Capture the cell that displays the provided text and extract its [x, y] central coordinate. 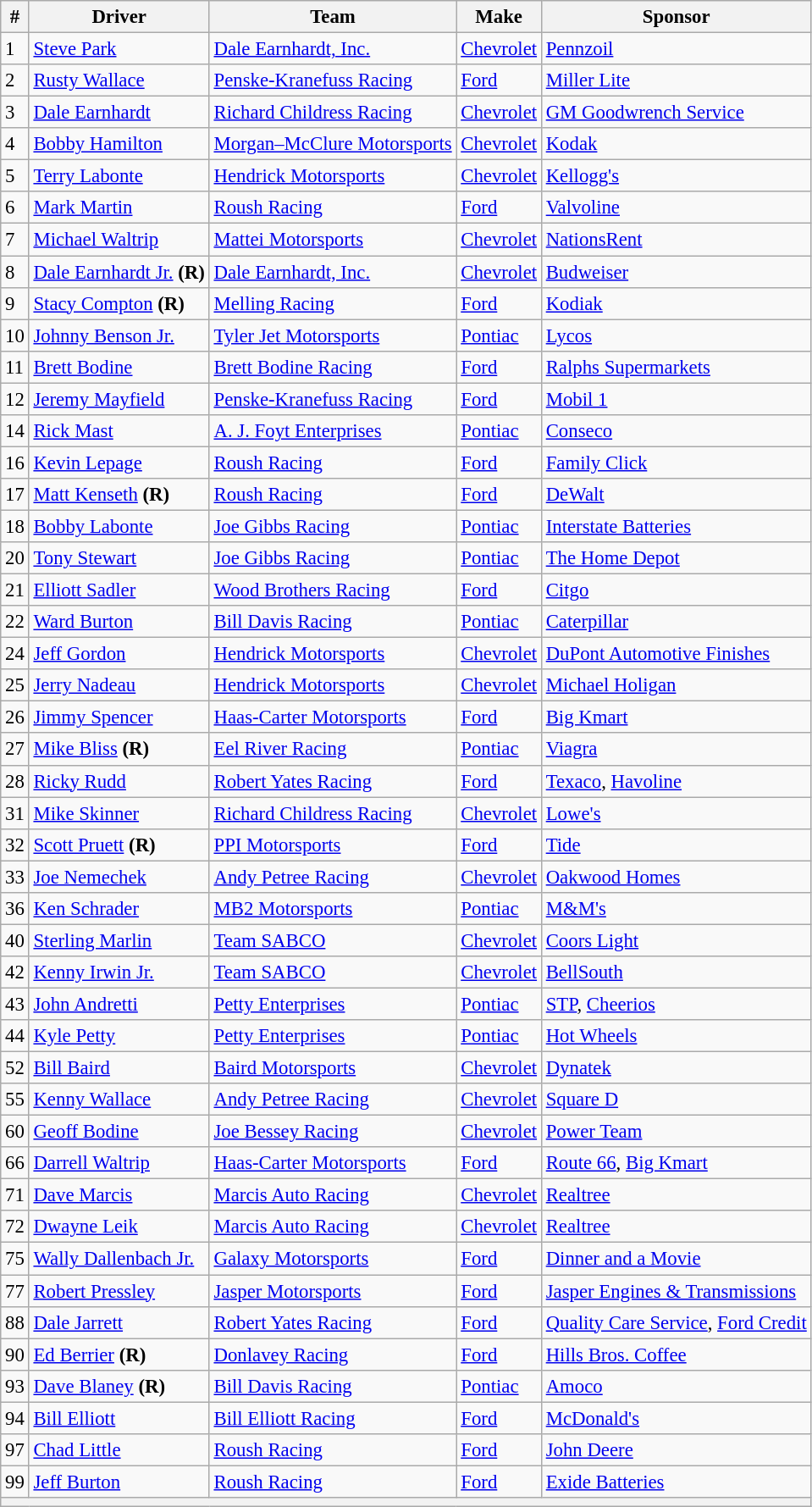
Citgo [676, 590]
Ricky Rudd [119, 781]
16 [15, 463]
Mike Bliss (R) [119, 750]
44 [15, 1036]
11 [15, 367]
36 [15, 909]
66 [15, 1163]
Pennzoil [676, 49]
22 [15, 622]
Quality Care Service, Ford Credit [676, 1322]
21 [15, 590]
Lycos [676, 335]
Tyler Jet Motorsports [333, 335]
Dynatek [676, 1068]
27 [15, 750]
7 [15, 240]
Square D [676, 1100]
Kenny Irwin Jr. [119, 972]
Mike Skinner [119, 813]
John Deere [676, 1450]
Jerry Nadeau [119, 685]
Lowe's [676, 813]
Dale Jarrett [119, 1322]
NationsRent [676, 240]
Valvoline [676, 208]
Bobby Labonte [119, 526]
Galaxy Motorsports [333, 1259]
10 [15, 335]
12 [15, 399]
Hot Wheels [676, 1036]
40 [15, 940]
32 [15, 845]
Conseco [676, 431]
Jimmy Spencer [119, 717]
Ralphs Supermarkets [676, 367]
John Andretti [119, 1004]
Hills Bros. Coffee [676, 1355]
Elliott Sadler [119, 590]
Matt Kenseth (R) [119, 495]
Mattei Motorsports [333, 240]
MB2 Motorsports [333, 909]
Jeremy Mayfield [119, 399]
Jasper Motorsports [333, 1291]
Stacy Compton (R) [119, 303]
Tide [676, 845]
75 [15, 1259]
Rick Mast [119, 431]
Ken Schrader [119, 909]
Jasper Engines & Transmissions [676, 1291]
77 [15, 1291]
Exide Batteries [676, 1482]
Big Kmart [676, 717]
20 [15, 558]
Bill Elliott [119, 1418]
93 [15, 1386]
Dale Earnhardt Jr. (R) [119, 272]
Darrell Waltrip [119, 1163]
55 [15, 1100]
Rusty Wallace [119, 80]
Morgan–McClure Motorsports [333, 144]
Dinner and a Movie [676, 1259]
Route 66, Big Kmart [676, 1163]
Bobby Hamilton [119, 144]
52 [15, 1068]
Caterpillar [676, 622]
Steve Park [119, 49]
43 [15, 1004]
14 [15, 431]
BellSouth [676, 972]
Chad Little [119, 1450]
Mobil 1 [676, 399]
Dave Marcis [119, 1195]
Geoff Bodine [119, 1132]
31 [15, 813]
Driver [119, 17]
Kodiak [676, 303]
Coors Light [676, 940]
25 [15, 685]
GM Goodwrench Service [676, 113]
24 [15, 654]
Eel River Racing [333, 750]
M&M's [676, 909]
Ed Berrier (R) [119, 1355]
4 [15, 144]
1 [15, 49]
Sterling Marlin [119, 940]
Ward Burton [119, 622]
8 [15, 272]
Joe Nemechek [119, 877]
Amoco [676, 1386]
Brett Bodine Racing [333, 367]
2 [15, 80]
Oakwood Homes [676, 877]
Kodak [676, 144]
DuPont Automotive Finishes [676, 654]
A. J. Foyt Enterprises [333, 431]
Bill Elliott Racing [333, 1418]
94 [15, 1418]
Mark Martin [119, 208]
Donlavey Racing [333, 1355]
Kenny Wallace [119, 1100]
18 [15, 526]
Viagra [676, 750]
90 [15, 1355]
# [15, 17]
DeWalt [676, 495]
Brett Bodine [119, 367]
Team [333, 17]
STP, Cheerios [676, 1004]
Jeff Burton [119, 1482]
Kevin Lepage [119, 463]
9 [15, 303]
60 [15, 1132]
Scott Pruett (R) [119, 845]
3 [15, 113]
Michael Waltrip [119, 240]
Dwayne Leik [119, 1227]
72 [15, 1227]
PPI Motorsports [333, 845]
Interstate Batteries [676, 526]
Power Team [676, 1132]
71 [15, 1195]
Michael Holigan [676, 685]
Terry Labonte [119, 176]
Texaco, Havoline [676, 781]
28 [15, 781]
26 [15, 717]
Wood Brothers Racing [333, 590]
Bill Baird [119, 1068]
McDonald's [676, 1418]
The Home Depot [676, 558]
Joe Bessey Racing [333, 1132]
Kellogg's [676, 176]
Baird Motorsports [333, 1068]
5 [15, 176]
Budweiser [676, 272]
Miller Lite [676, 80]
Sponsor [676, 17]
42 [15, 972]
Kyle Petty [119, 1036]
Wally Dallenbach Jr. [119, 1259]
88 [15, 1322]
Robert Pressley [119, 1291]
Jeff Gordon [119, 654]
6 [15, 208]
Johnny Benson Jr. [119, 335]
17 [15, 495]
Dave Blaney (R) [119, 1386]
99 [15, 1482]
Tony Stewart [119, 558]
97 [15, 1450]
Make [499, 17]
Family Click [676, 463]
Melling Racing [333, 303]
Dale Earnhardt [119, 113]
33 [15, 877]
